For the text-containing cell, return its midpoint in [X, Y] coordinate format. 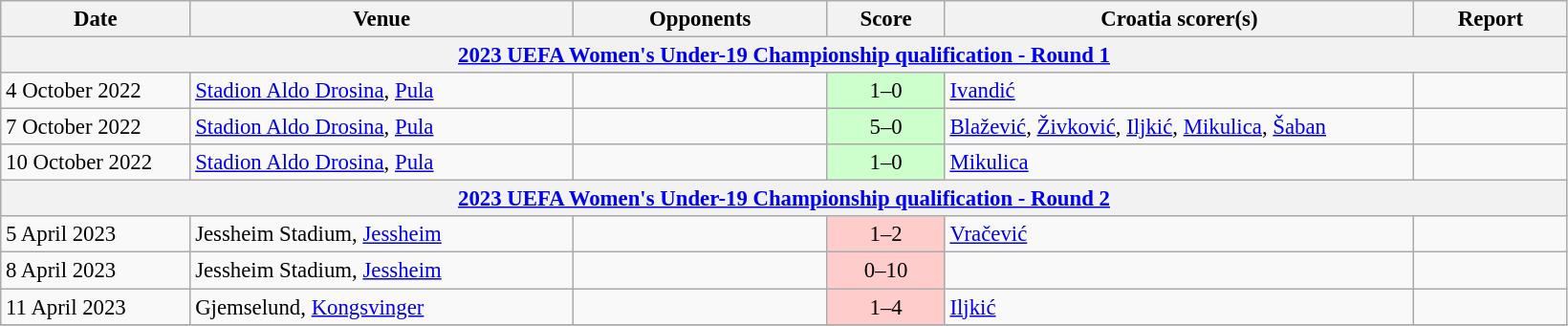
10 October 2022 [96, 163]
5–0 [885, 127]
11 April 2023 [96, 307]
2023 UEFA Women's Under-19 Championship qualification - Round 2 [784, 199]
Score [885, 19]
Venue [382, 19]
Report [1492, 19]
1–4 [885, 307]
Croatia scorer(s) [1180, 19]
0–10 [885, 271]
4 October 2022 [96, 91]
Vračević [1180, 234]
Ivandić [1180, 91]
1–2 [885, 234]
Iljkić [1180, 307]
Gjemselund, Kongsvinger [382, 307]
Opponents [700, 19]
Blažević, Živković, Iljkić, Mikulica, Šaban [1180, 127]
7 October 2022 [96, 127]
5 April 2023 [96, 234]
Date [96, 19]
8 April 2023 [96, 271]
2023 UEFA Women's Under-19 Championship qualification - Round 1 [784, 55]
Mikulica [1180, 163]
